From the cell containing the given text, extract its center point as [X, Y] coordinate. 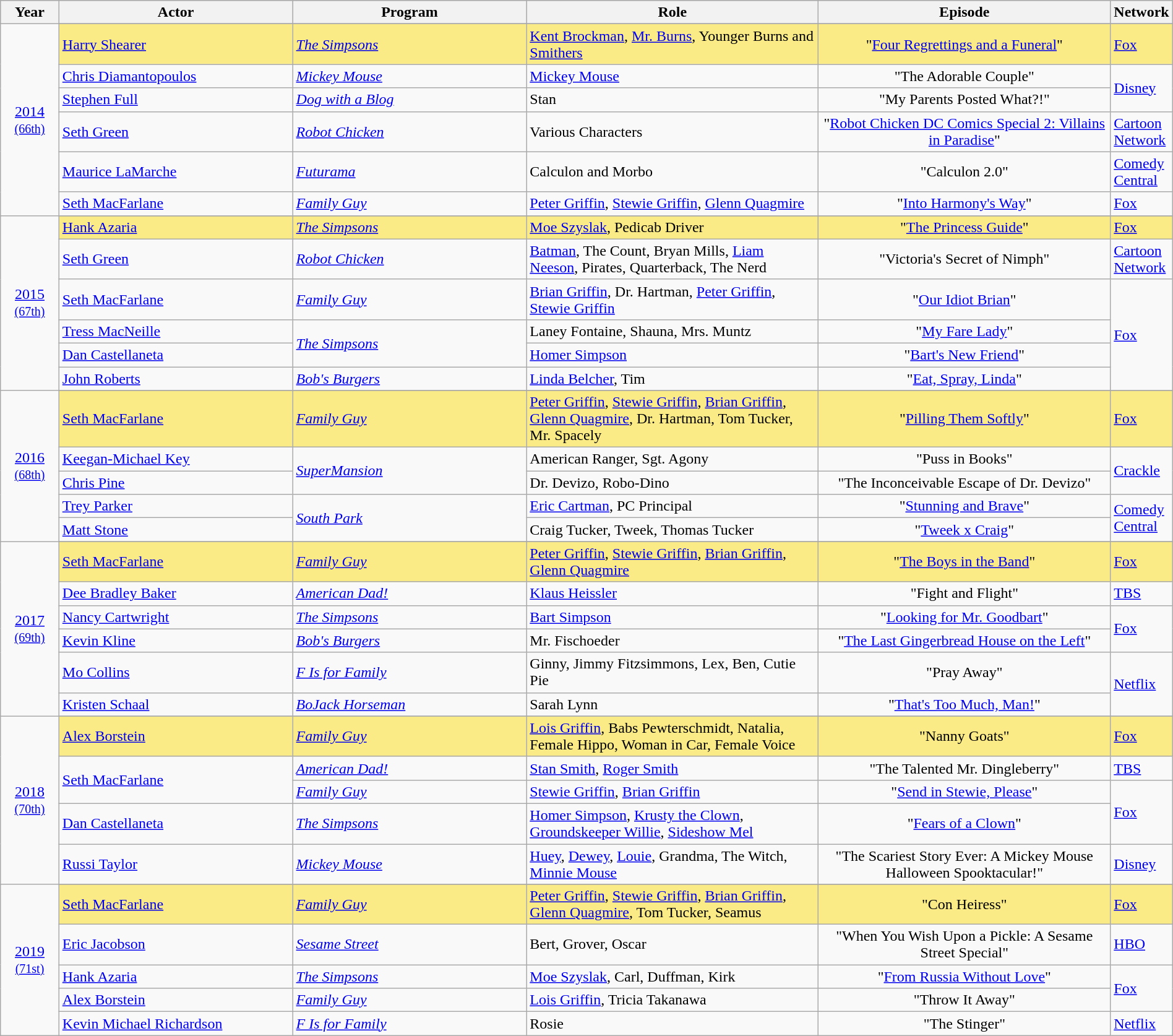
Laney Fontaine, Shauna, Mrs. Muntz [672, 331]
"Four Regrettings and a Funeral" [965, 45]
Stan Smith, Roger Smith [672, 768]
Dog with a Blog [410, 100]
2016(68th) [30, 466]
"That's Too Much, Man!" [965, 704]
Klaus Heissler [672, 594]
"Robot Chicken DC Comics Special 2: Villains in Paradise" [965, 131]
"Nanny Goats" [965, 736]
"Throw It Away" [965, 1000]
Chris Diamantopoulos [176, 76]
Brian Griffin, Dr. Hartman, Peter Griffin, Stewie Griffin [672, 300]
John Roberts [176, 378]
"The Stinger" [965, 1024]
BoJack Horseman [410, 704]
"Looking for Mr. Goodbart" [965, 617]
Harry Shearer [176, 45]
Lois Griffin, Tricia Takanawa [672, 1000]
Stewie Griffin, Brian Griffin [672, 792]
Linda Belcher, Tim [672, 378]
Stephen Full [176, 100]
American Ranger, Sgt. Agony [672, 459]
Chris Pine [176, 483]
2017(69th) [30, 629]
"The Scariest Story Ever: A Mickey Mouse Halloween Spooktacular!" [965, 864]
Episode [965, 12]
Mo Collins [176, 672]
"The Boys in the Band" [965, 562]
"Victoria's Secret of Nimph" [965, 259]
Peter Griffin, Stewie Griffin, Brian Griffin, Glenn Quagmire, Tom Tucker, Seamus [672, 905]
Rosie [672, 1024]
Maurice LaMarche [176, 172]
"The Inconceivable Escape of Dr. Devizo" [965, 483]
"Eat, Spray, Linda" [965, 378]
Dr. Devizo, Robo-Dino [672, 483]
Moe Szyslak, Pedicab Driver [672, 227]
Kent Brockman, Mr. Burns, Younger Burns and Smithers [672, 45]
Trey Parker [176, 506]
Peter Griffin, Stewie Griffin, Brian Griffin, Glenn Quagmire, Dr. Hartman, Tom Tucker, Mr. Spacely [672, 419]
Russi Taylor [176, 864]
Homer Simpson, Krusty the Clown, Groundskeeper Willie, Sideshow Mel [672, 823]
"Con Heiress" [965, 905]
2019(71st) [30, 960]
Mr. Fischoeder [672, 641]
Craig Tucker, Tweek, Thomas Tucker [672, 530]
Crackle [1141, 471]
Sarah Lynn [672, 704]
SuperMansion [410, 471]
South Park [410, 518]
"Fears of a Clown" [965, 823]
Sesame Street [410, 944]
Bert, Grover, Oscar [672, 944]
"Pilling Them Softly" [965, 419]
Kevin Kline [176, 641]
"Into Harmony's Way" [965, 204]
2015(67th) [30, 303]
Eric Cartman, PC Principal [672, 506]
2018(70th) [30, 800]
Network [1141, 12]
"Fight and Flight" [965, 594]
Stan [672, 100]
Eric Jacobson [176, 944]
"Our Idiot Brian" [965, 300]
Peter Griffin, Stewie Griffin, Brian Griffin, Glenn Quagmire [672, 562]
Kevin Michael Richardson [176, 1024]
Keegan-Michael Key [176, 459]
"The Last Gingerbread House on the Left" [965, 641]
"My Fare Lady" [965, 331]
"Puss in Books" [965, 459]
Nancy Cartwright [176, 617]
2014(66th) [30, 120]
"The Princess Guide" [965, 227]
Peter Griffin, Stewie Griffin, Glenn Quagmire [672, 204]
"The Adorable Couple" [965, 76]
Tress MacNeille [176, 331]
Batman, The Count, Bryan Mills, Liam Neeson, Pirates, Quarterback, The Nerd [672, 259]
Lois Griffin, Babs Pewterschmidt, Natalia, Female Hippo, Woman in Car, Female Voice [672, 736]
"Stunning and Brave" [965, 506]
Actor [176, 12]
"Calculon 2.0" [965, 172]
Various Characters [672, 131]
Year [30, 12]
Moe Szyslak, Carl, Duffman, Kirk [672, 977]
"Send in Stewie, Please" [965, 792]
"Bart's New Friend" [965, 355]
HBO [1141, 944]
Bart Simpson [672, 617]
"Pray Away" [965, 672]
Dee Bradley Baker [176, 594]
Ginny, Jimmy Fitzsimmons, Lex, Ben, Cutie Pie [672, 672]
"Tweek x Craig" [965, 530]
Kristen Schaal [176, 704]
Homer Simpson [672, 355]
Matt Stone [176, 530]
Futurama [410, 172]
Role [672, 12]
"The Talented Mr. Dingleberry" [965, 768]
Program [410, 12]
"My Parents Posted What?!" [965, 100]
Huey, Dewey, Louie, Grandma, The Witch, Minnie Mouse [672, 864]
"From Russia Without Love" [965, 977]
Calculon and Morbo [672, 172]
"When You Wish Upon a Pickle: A Sesame Street Special" [965, 944]
